Provide the (X, Y) coordinate of the cell's center where the given text is located.  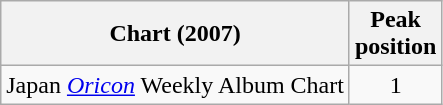
1 (395, 85)
Chart (2007) (176, 34)
Peakposition (395, 34)
Japan Oricon Weekly Album Chart (176, 85)
